For the text-containing cell, return its midpoint in [X, Y] coordinate format. 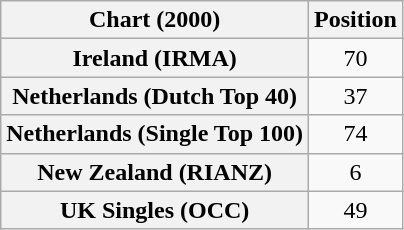
Netherlands (Dutch Top 40) [155, 96]
37 [356, 96]
70 [356, 58]
74 [356, 134]
Netherlands (Single Top 100) [155, 134]
Chart (2000) [155, 20]
49 [356, 210]
UK Singles (OCC) [155, 210]
6 [356, 172]
New Zealand (RIANZ) [155, 172]
Position [356, 20]
Ireland (IRMA) [155, 58]
